Search for the cell housing the specified text and yield its [x, y] center coordinate. 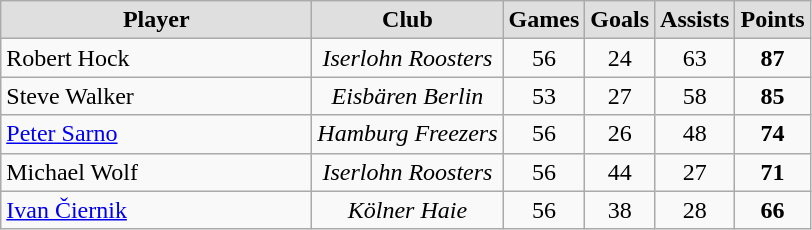
53 [544, 96]
58 [695, 96]
38 [620, 210]
24 [620, 58]
26 [620, 134]
Steve Walker [156, 96]
71 [772, 172]
85 [772, 96]
66 [772, 210]
Ivan Čiernik [156, 210]
63 [695, 58]
44 [620, 172]
87 [772, 58]
48 [695, 134]
Games [544, 20]
Robert Hock [156, 58]
Club [408, 20]
Points [772, 20]
Kölner Haie [408, 210]
Assists [695, 20]
Player [156, 20]
Hamburg Freezers [408, 134]
Peter Sarno [156, 134]
Goals [620, 20]
28 [695, 210]
74 [772, 134]
Michael Wolf [156, 172]
Eisbären Berlin [408, 96]
